Return (X, Y) of the center of cell containing provided text 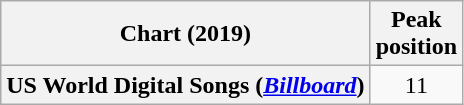
Chart (2019) (186, 34)
US World Digital Songs (Billboard) (186, 85)
11 (416, 85)
Peakposition (416, 34)
